Extract the (x, y) coordinate from the center of the cell holding the provided text.  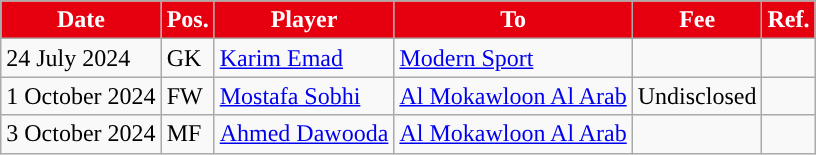
3 October 2024 (81, 134)
Fee (697, 20)
FW (188, 96)
1 October 2024 (81, 96)
Date (81, 20)
To (513, 20)
MF (188, 134)
Pos. (188, 20)
24 July 2024 (81, 58)
Ref. (788, 20)
Karim Emad (304, 58)
GK (188, 58)
Player (304, 20)
Ahmed Dawooda (304, 134)
Mostafa Sobhi (304, 96)
Undisclosed (697, 96)
Modern Sport (513, 58)
